Pinpoint the cell where the given text exists, returning its (x, y) midpoint coordinate. 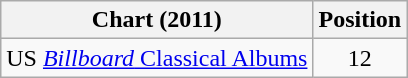
US Billboard Classical Albums (157, 58)
Chart (2011) (157, 20)
Position (360, 20)
12 (360, 58)
